Output the [x, y] coordinate of the center of the cell containing the given text.  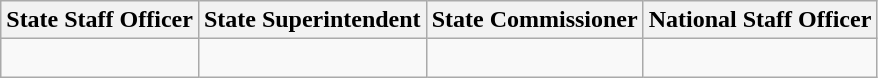
National Staff Officer [760, 20]
State Staff Officer [100, 20]
State Commissioner [534, 20]
State Superintendent [312, 20]
